For the text-containing cell, return its midpoint in [x, y] coordinate format. 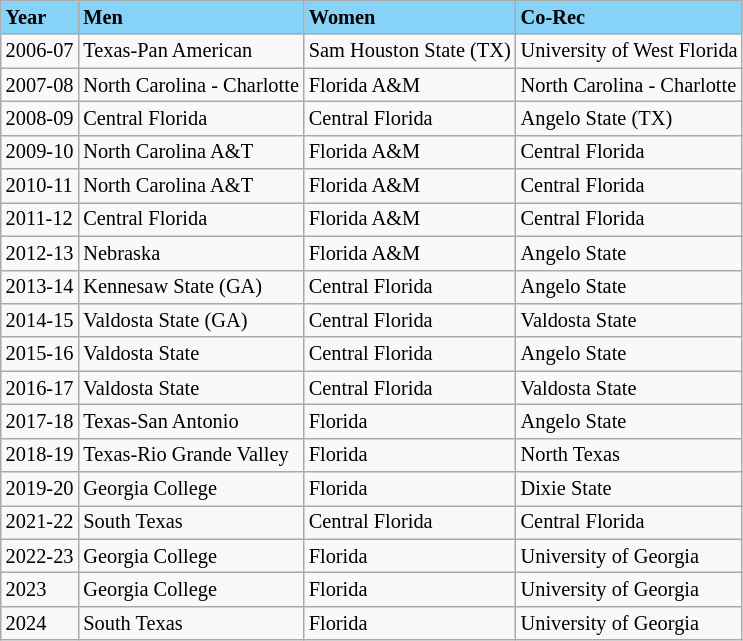
2022-23 [40, 556]
Valdosta State (GA) [190, 320]
2013-14 [40, 287]
2010-11 [40, 186]
2021-22 [40, 522]
Texas-Rio Grande Valley [190, 455]
2011-12 [40, 219]
2018-19 [40, 455]
North Texas [630, 455]
Texas-San Antonio [190, 421]
2024 [40, 623]
2015-16 [40, 354]
2007-08 [40, 85]
Kennesaw State (GA) [190, 287]
2014-15 [40, 320]
Co-Rec [630, 17]
2023 [40, 589]
2006-07 [40, 51]
2019-20 [40, 489]
Sam Houston State (TX) [410, 51]
2009-10 [40, 152]
Dixie State [630, 489]
2016-17 [40, 388]
2017-18 [40, 421]
University of West Florida [630, 51]
Nebraska [190, 253]
2012-13 [40, 253]
Texas-Pan American [190, 51]
Year [40, 17]
Men [190, 17]
2008-09 [40, 118]
Women [410, 17]
Angelo State (TX) [630, 118]
